Return the [x, y] coordinate for the center point of the cell that contains the specified text.  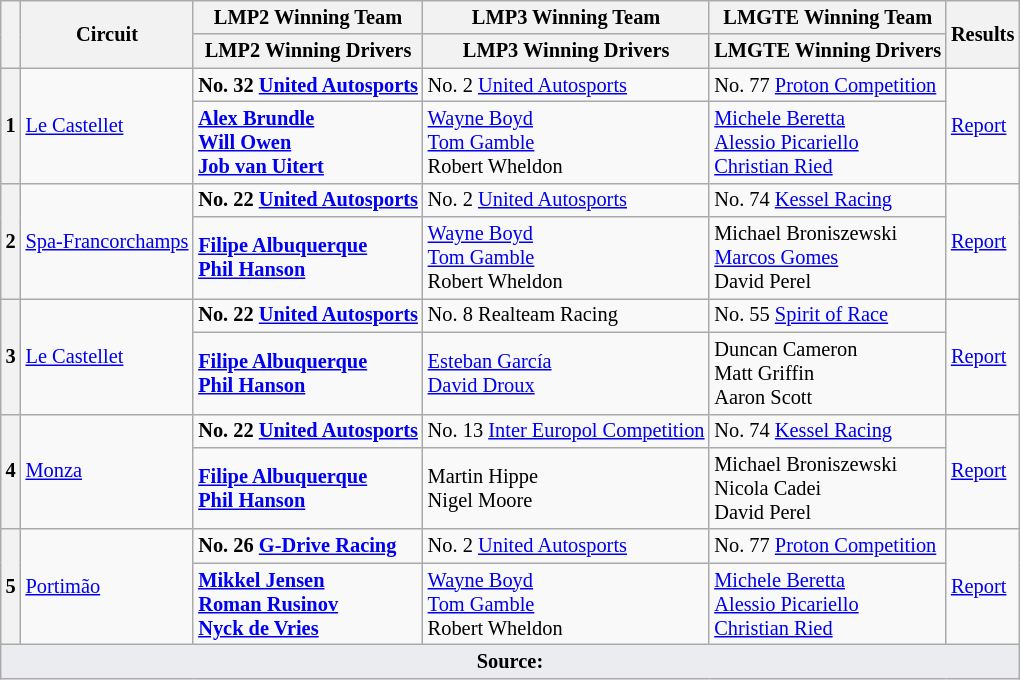
No. 32 United Autosports [308, 85]
Mikkel Jensen Roman Rusinov Nyck de Vries [308, 604]
Results [982, 34]
4 [11, 472]
LMP2 Winning Team [308, 17]
Portimão [108, 586]
1 [11, 126]
Circuit [108, 34]
No. 8 Realteam Racing [566, 315]
5 [11, 586]
LMGTE Winning Drivers [828, 51]
LMP2 Winning Drivers [308, 51]
No. 55 Spirit of Race [828, 315]
Esteban García David Droux [566, 373]
LMGTE Winning Team [828, 17]
No. 26 G-Drive Racing [308, 546]
3 [11, 356]
No. 13 Inter Europol Competition [566, 431]
Michael Broniszewski Marcos Gomes David Perel [828, 258]
Alex Brundle Will Owen Job van Uitert [308, 142]
Martin Hippe Nigel Moore [566, 488]
Monza [108, 472]
LMP3 Winning Drivers [566, 51]
2 [11, 240]
Duncan Cameron Matt Griffin Aaron Scott [828, 373]
Michael Broniszewski Nicola Cadei David Perel [828, 488]
Spa-Francorchamps [108, 240]
LMP3 Winning Team [566, 17]
Source: [510, 661]
